Locate the cell with the specified text and output its (x, y) center coordinate. 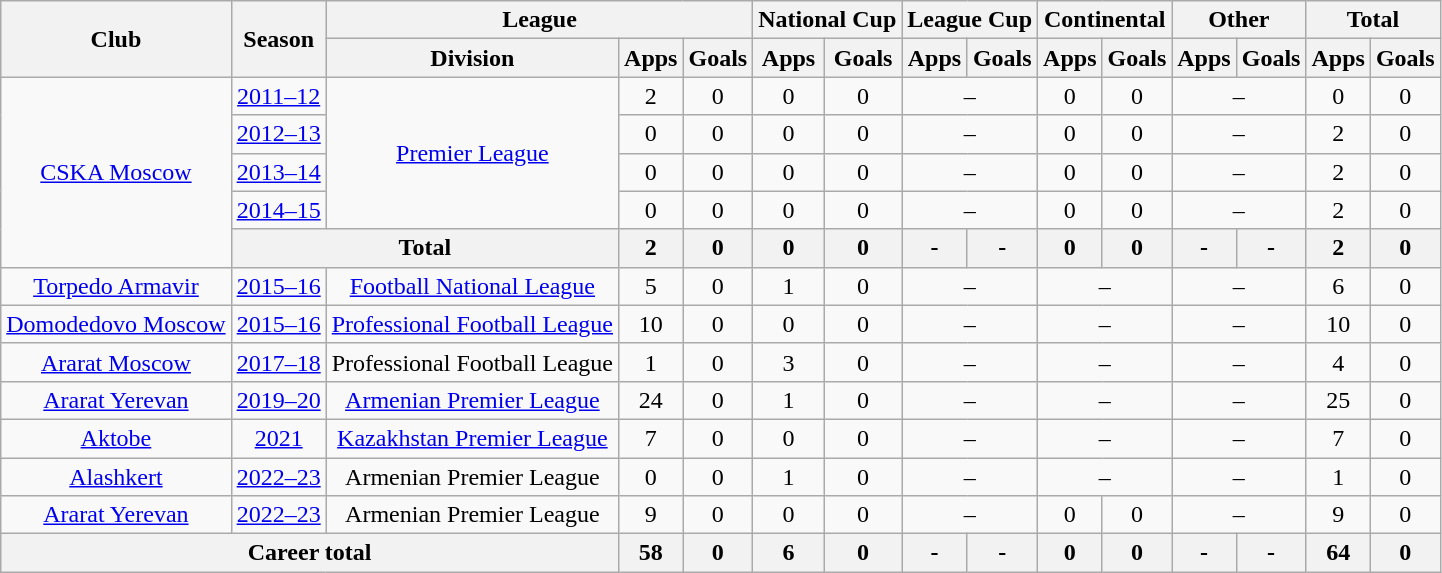
58 (651, 553)
Other (1239, 20)
2012–13 (278, 134)
CSKA Moscow (116, 172)
Continental (1105, 20)
Ararat Moscow (116, 362)
Domodedovo Moscow (116, 324)
Torpedo Armavir (116, 286)
25 (1338, 400)
2011–12 (278, 96)
2017–18 (278, 362)
64 (1338, 553)
Division (472, 58)
4 (1338, 362)
3 (789, 362)
Kazakhstan Premier League (472, 438)
2014–15 (278, 210)
League (540, 20)
2013–14 (278, 172)
Premier League (472, 153)
2021 (278, 438)
Football National League (472, 286)
24 (651, 400)
Alashkert (116, 477)
League Cup (970, 20)
Season (278, 39)
Career total (310, 553)
2019–20 (278, 400)
Aktobe (116, 438)
National Cup (828, 20)
5 (651, 286)
Club (116, 39)
